Scan for the cell matching the given text and deliver its (x, y) coordinate at center. 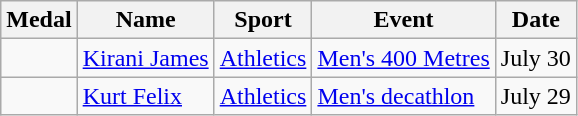
Date (536, 20)
July 29 (536, 96)
Name (146, 20)
Men's decathlon (404, 96)
Kirani James (146, 58)
Medal (39, 20)
Men's 400 Metres (404, 58)
Kurt Felix (146, 96)
Event (404, 20)
Sport (263, 20)
July 30 (536, 58)
